Return the (X, Y) coordinate for the center point of the cell that contains the specified text.  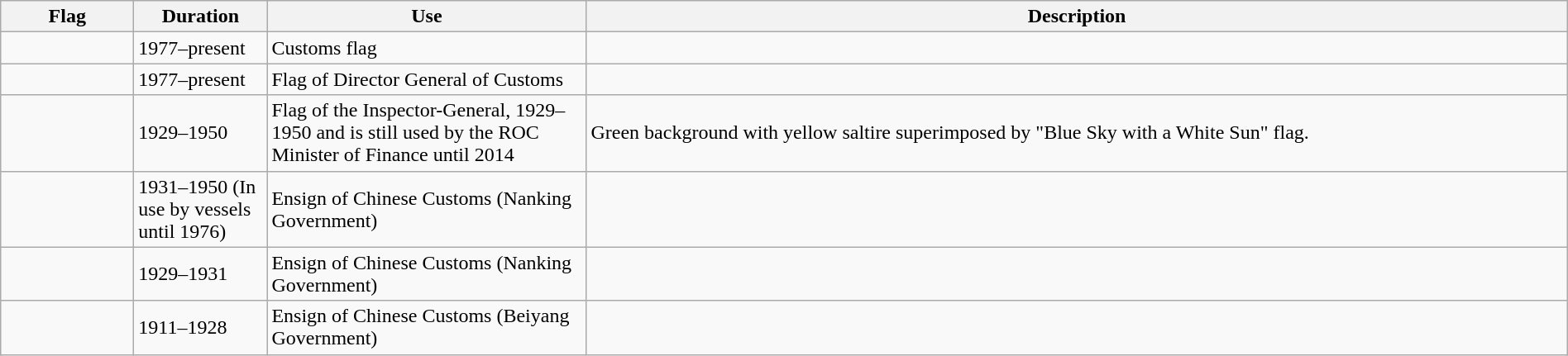
1931–1950 (In use by vessels until 1976) (200, 209)
Flag (68, 17)
Ensign of Chinese Customs (Beiyang Government) (427, 327)
1929–1950 (200, 133)
Duration (200, 17)
Customs flag (427, 48)
Description (1077, 17)
1911–1928 (200, 327)
Flag of the Inspector-General, 1929–1950 and is still used by the ROC Minister of Finance until 2014 (427, 133)
Flag of Director General of Customs (427, 79)
Green background with yellow saltire superimposed by "Blue Sky with a White Sun" flag. (1077, 133)
1929–1931 (200, 274)
Use (427, 17)
